Scan for the cell matching the given text and deliver its (x, y) coordinate at center. 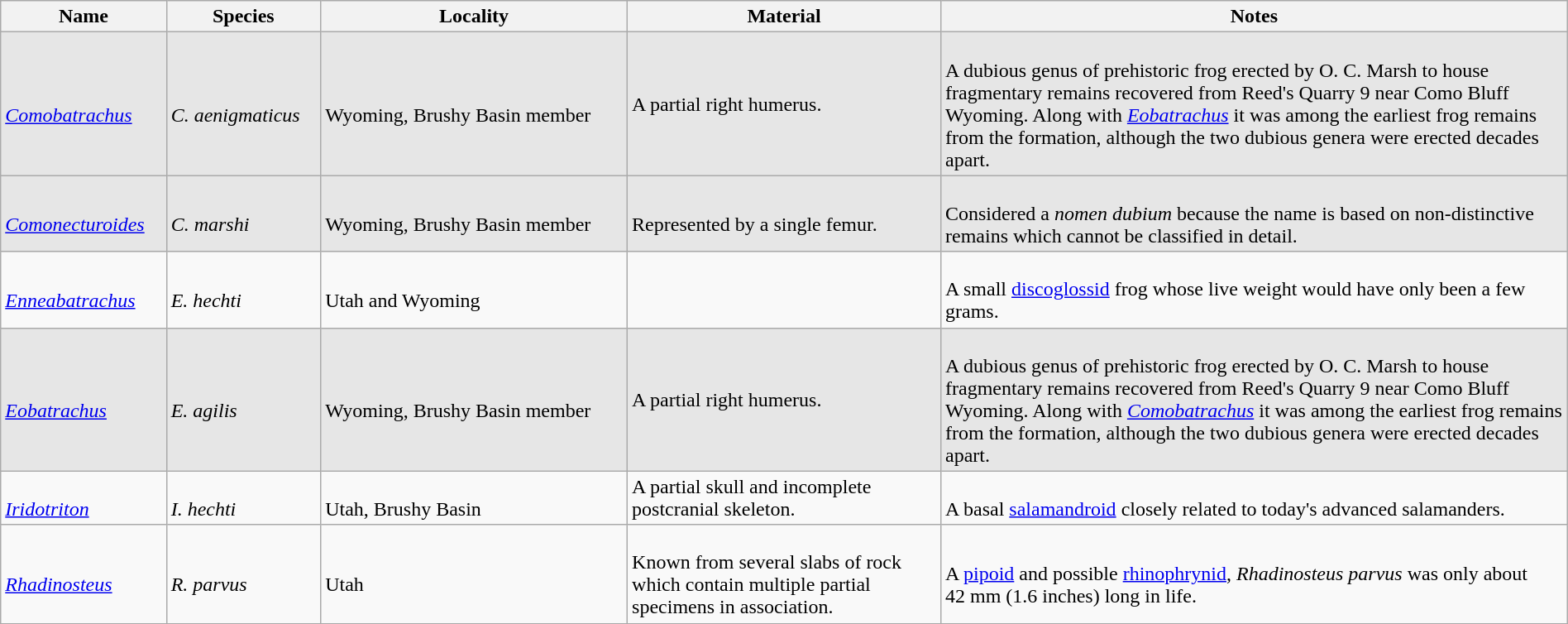
Utah (475, 574)
Rhadinosteus (84, 574)
Material (784, 17)
A partial skull and incomplete postcranial skeleton. (784, 498)
Name (84, 17)
Comonecturoides (84, 214)
A basal salamandroid closely related to today's advanced salamanders. (1254, 498)
E. agilis (243, 399)
Utah and Wyoming (475, 290)
Notes (1254, 17)
Comobatrachus (84, 104)
Utah, Brushy Basin (475, 498)
Enneabatrachus (84, 290)
R. parvus (243, 574)
Eobatrachus (84, 399)
I. hechti (243, 498)
Considered a nomen dubium because the name is based on non-distinctive remains which cannot be classified in detail. (1254, 214)
Locality (475, 17)
Iridotriton (84, 498)
A pipoid and possible rhinophrynid, Rhadinosteus parvus was only about 42 mm (1.6 inches) long in life. (1254, 574)
Represented by a single femur. (784, 214)
Known from several slabs of rock which contain multiple partial specimens in association. (784, 574)
C. aenigmaticus (243, 104)
A small discoglossid frog whose live weight would have only been a few grams. (1254, 290)
E. hechti (243, 290)
Species (243, 17)
C. marshi (243, 214)
